Extract the (x, y) coordinate from the center of the cell holding the provided text.  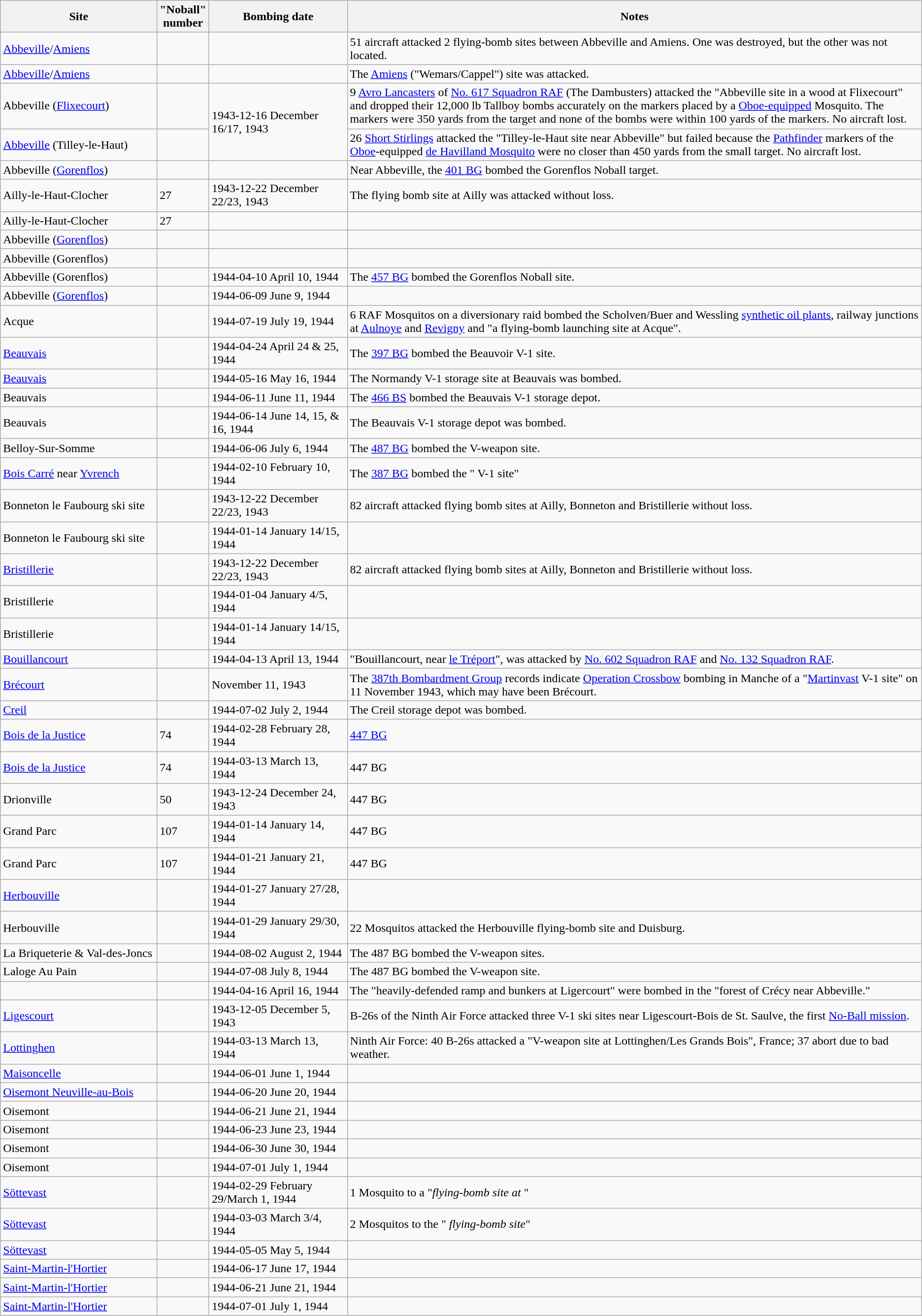
The "heavily-defended ramp and bunkers at Ligercourt" were bombed in the "forest of Crécy near Abbeville." (634, 990)
1944-07-08 July 8, 1944 (278, 972)
The Amiens ("Wemars/Cappel") site was attacked. (634, 74)
La Briqueterie & Val-des-Joncs (79, 953)
1944-01-04 January 4/5, 1944 (278, 602)
1 Mosquito to a "flying-bomb site at " (634, 1193)
Maisoncelle (79, 1073)
1944-06-01 June 1, 1944 (278, 1073)
1944-01-21 January 21, 1944 (278, 864)
1944-02-29 February 29/March 1, 1944 (278, 1193)
1944-04-16 April 16, 1944 (278, 990)
The 487 BG bombed the V-weapon sites. (634, 953)
1943-12-05 December 5, 1943 (278, 1016)
1944-06-23 June 23, 1944 (278, 1129)
1944-07-19 July 19, 1944 (278, 321)
1944-06-11 June 11, 1944 (278, 397)
1944-02-10 February 10, 1944 (278, 474)
22 Mosquitos attacked the Herbouville flying-bomb site and Duisburg. (634, 928)
1944-06-09 June 9, 1944 (278, 296)
The 457 BG bombed the Gorenflos Noball site. (634, 277)
The flying bomb site at Ailly was attacked without loss. (634, 195)
1944-04-13 April 13, 1944 (278, 659)
1943-12-24 December 24, 1943 (278, 800)
1944-01-14 January 14, 1944 (278, 831)
Abbeville (Tilley-le-Haut) (79, 145)
"Noball" number (183, 17)
Ligescourt (79, 1016)
Belloy-Sur-Somme (79, 448)
Ninth Air Force: 40 B-26s attacked a "V-weapon site at Lottinghen/Les Grands Bois", France; 37 abort due to bad weather. (634, 1048)
Notes (634, 17)
51 aircraft attacked 2 flying-bomb sites between Abbeville and Amiens. One was destroyed, but the other was not located. (634, 48)
The 397 BG bombed the Beauvoir V-1 site. (634, 354)
1944-01-29 January 29/30, 1944 (278, 928)
1944-06-30 June 30, 1944 (278, 1148)
1944-03-03 March 3/4, 1944 (278, 1224)
1944-07-02 July 2, 1944 (278, 710)
The 387 BG bombed the " V-1 site" (634, 474)
Laloge Au Pain (79, 972)
1944-04-24 April 24 & 25, 1944 (278, 354)
50 (183, 800)
Bois Carré near Yvrench (79, 474)
1944-05-16 May 16, 1944 (278, 379)
1944-06-14 June 14, 15, & 16, 1944 (278, 423)
1944-02-28 February 28, 1944 (278, 735)
Near Abbeville, the 401 BG bombed the Gorenflos Noball target. (634, 170)
Site (79, 17)
1944-08-02 August 2, 1944 (278, 953)
Acque (79, 321)
Brécourt (79, 685)
1944-06-20 June 20, 1944 (278, 1092)
Abbeville (Flixecourt) (79, 106)
The 466 BS bombed the Beauvais V-1 storage depot. (634, 397)
Lottinghen (79, 1048)
Bombing date (278, 17)
The Beauvais V-1 storage depot was bombed. (634, 423)
The Normandy V-1 storage site at Beauvais was bombed. (634, 379)
1944-04-10 April 10, 1944 (278, 277)
B-26s of the Ninth Air Force attacked three V-1 ski sites near Ligescourt-Bois de St. Saulve, the first No-Ball mission. (634, 1016)
"Bouillancourt, near le Tréport", was attacked by No. 602 Squadron RAF and No. 132 Squadron RAF. (634, 659)
Drionville (79, 800)
Oisemont Neuville-au-Bois (79, 1092)
1944-06-17 June 17, 1944 (278, 1269)
The Creil storage depot was bombed. (634, 710)
2 Mosquitos to the " flying-bomb site" (634, 1224)
1944-01-27 January 27/28, 1944 (278, 895)
1943-12-16 December 16/17, 1943 (278, 122)
1944-06-06 July 6, 1944 (278, 448)
1944-05-05 May 5, 1944 (278, 1250)
November 11, 1943 (278, 685)
Bouillancourt (79, 659)
Creil (79, 710)
